Detect which cell encompasses the target text, then output its [X, Y] center coordinate. 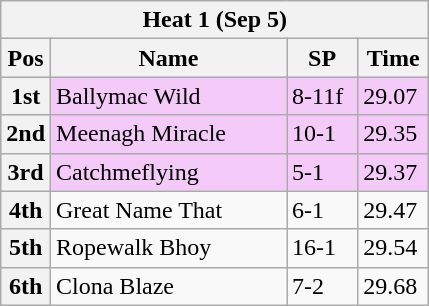
29.47 [394, 210]
29.07 [394, 96]
2nd [26, 134]
4th [26, 210]
29.37 [394, 172]
6th [26, 286]
Ballymac Wild [169, 96]
16-1 [322, 248]
6-1 [322, 210]
Ropewalk Bhoy [169, 248]
7-2 [322, 286]
Time [394, 58]
Catchmeflying [169, 172]
29.54 [394, 248]
5th [26, 248]
Meenagh Miracle [169, 134]
3rd [26, 172]
Great Name That [169, 210]
Clona Blaze [169, 286]
Name [169, 58]
SP [322, 58]
10-1 [322, 134]
29.68 [394, 286]
29.35 [394, 134]
5-1 [322, 172]
1st [26, 96]
Heat 1 (Sep 5) [215, 20]
Pos [26, 58]
8-11f [322, 96]
